Pinpoint the cell where the given text exists, returning its [x, y] midpoint coordinate. 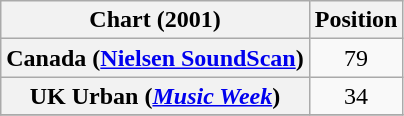
UK Urban (Music Week) [155, 96]
34 [356, 96]
Canada (Nielsen SoundScan) [155, 58]
Chart (2001) [155, 20]
79 [356, 58]
Position [356, 20]
